Return [X, Y] of the center of cell containing provided text 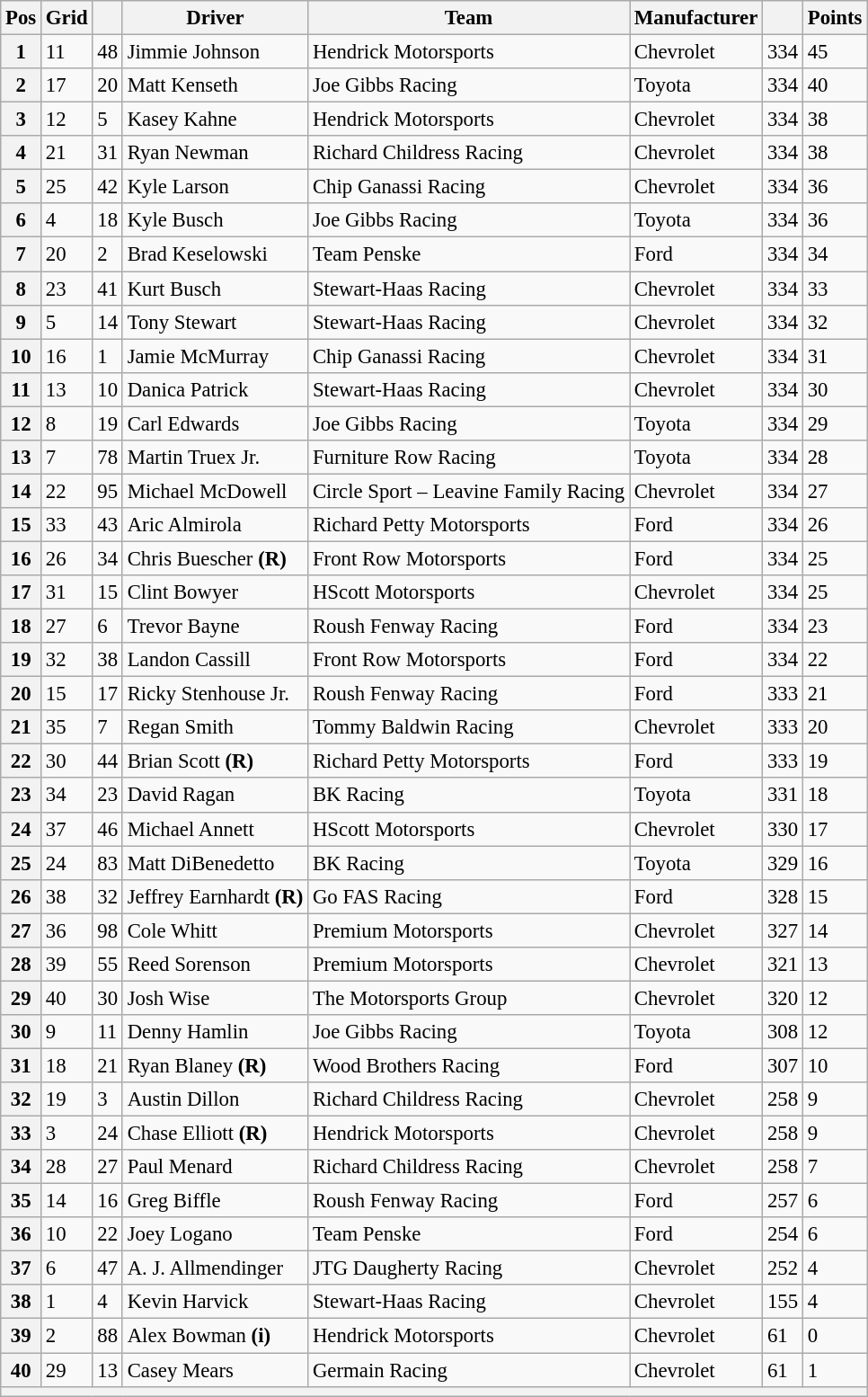
A. J. Allmendinger [215, 1268]
41 [108, 289]
Regan Smith [215, 727]
Kevin Harvick [215, 1303]
Austin Dillon [215, 1099]
307 [784, 1065]
0 [834, 1336]
254 [784, 1234]
98 [108, 930]
Ryan Newman [215, 153]
Chase Elliott (R) [215, 1134]
Tommy Baldwin Racing [469, 727]
Reed Sorenson [215, 965]
Pos [22, 18]
44 [108, 761]
Brian Scott (R) [215, 761]
Joey Logano [215, 1234]
Kasey Kahne [215, 120]
55 [108, 965]
JTG Daugherty Racing [469, 1268]
Circle Sport – Leavine Family Racing [469, 491]
Denny Hamlin [215, 1032]
308 [784, 1032]
Brad Keselowski [215, 254]
Kurt Busch [215, 289]
Landon Cassill [215, 660]
320 [784, 998]
Tony Stewart [215, 322]
Kyle Larson [215, 187]
Team [469, 18]
46 [108, 829]
257 [784, 1201]
Danica Patrick [215, 389]
78 [108, 458]
Wood Brothers Racing [469, 1065]
David Ragan [215, 796]
Jamie McMurray [215, 356]
95 [108, 491]
Paul Menard [215, 1167]
Ryan Blaney (R) [215, 1065]
321 [784, 965]
Carl Edwards [215, 423]
329 [784, 863]
Manufacturer [696, 18]
Casey Mears [215, 1370]
48 [108, 52]
327 [784, 930]
328 [784, 896]
330 [784, 829]
Martin Truex Jr. [215, 458]
Cole Whitt [215, 930]
Ricky Stenhouse Jr. [215, 694]
Alex Bowman (i) [215, 1336]
252 [784, 1268]
Furniture Row Racing [469, 458]
The Motorsports Group [469, 998]
88 [108, 1336]
Aric Almirola [215, 525]
Go FAS Racing [469, 896]
Jeffrey Earnhardt (R) [215, 896]
Michael Annett [215, 829]
Josh Wise [215, 998]
47 [108, 1268]
42 [108, 187]
43 [108, 525]
Clint Bowyer [215, 592]
Points [834, 18]
Chris Buescher (R) [215, 558]
Greg Biffle [215, 1201]
Matt DiBenedetto [215, 863]
Germain Racing [469, 1370]
83 [108, 863]
Driver [215, 18]
45 [834, 52]
Grid [66, 18]
Michael McDowell [215, 491]
331 [784, 796]
Trevor Bayne [215, 627]
Jimmie Johnson [215, 52]
155 [784, 1303]
Kyle Busch [215, 220]
Matt Kenseth [215, 85]
